Return the [x, y] coordinate for the center point of the cell that contains the specified text.  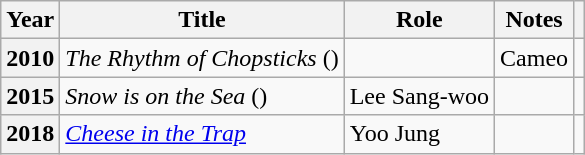
Title [202, 20]
2015 [30, 96]
Yoo Jung [419, 134]
2010 [30, 58]
Cheese in the Trap [202, 134]
Cameo [534, 58]
Lee Sang-woo [419, 96]
The Rhythm of Chopsticks () [202, 58]
2018 [30, 134]
Year [30, 20]
Role [419, 20]
Snow is on the Sea () [202, 96]
Notes [534, 20]
